Capture the cell that displays the provided text and extract its [x, y] central coordinate. 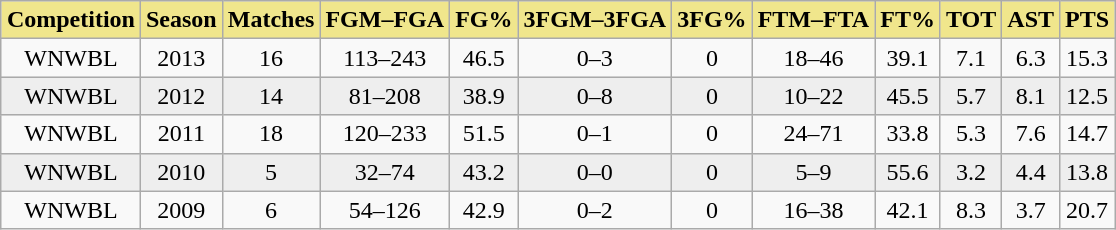
16 [271, 58]
6 [271, 210]
18 [271, 134]
3FGM–3FGA [595, 20]
2011 [181, 134]
113–243 [385, 58]
5 [271, 172]
38.9 [484, 96]
12.5 [1088, 96]
43.2 [484, 172]
51.5 [484, 134]
PTS [1088, 20]
7.6 [1031, 134]
14.7 [1088, 134]
0–2 [595, 210]
55.6 [908, 172]
5.3 [970, 134]
FGM–FGA [385, 20]
AST [1031, 20]
39.1 [908, 58]
14 [271, 96]
2010 [181, 172]
33.8 [908, 134]
42.1 [908, 210]
24–71 [814, 134]
20.7 [1088, 210]
5–9 [814, 172]
2009 [181, 210]
0–8 [595, 96]
32–74 [385, 172]
4.4 [1031, 172]
2013 [181, 58]
16–38 [814, 210]
13.8 [1088, 172]
FTM–FTA [814, 20]
5.7 [970, 96]
Matches [271, 20]
Season [181, 20]
FT% [908, 20]
3.7 [1031, 210]
7.1 [970, 58]
42.9 [484, 210]
10–22 [814, 96]
0–1 [595, 134]
3.2 [970, 172]
8.3 [970, 210]
0–3 [595, 58]
2012 [181, 96]
6.3 [1031, 58]
Competition [70, 20]
TOT [970, 20]
0–0 [595, 172]
18–46 [814, 58]
8.1 [1031, 96]
15.3 [1088, 58]
81–208 [385, 96]
46.5 [484, 58]
45.5 [908, 96]
3FG% [712, 20]
54–126 [385, 210]
120–233 [385, 134]
FG% [484, 20]
